Detect which cell encompasses the target text, then output its (x, y) center coordinate. 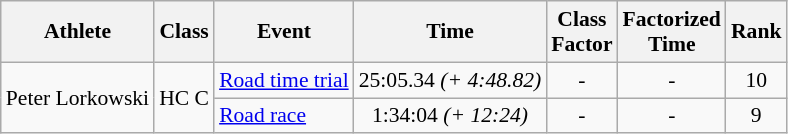
25:05.34 (+ 4:48.82) (450, 80)
Peter Lorkowski (78, 98)
Event (284, 32)
9 (756, 116)
HC C (184, 98)
10 (756, 80)
ClassFactor (582, 32)
Time (450, 32)
Road race (284, 116)
Athlete (78, 32)
Road time trial (284, 80)
Class (184, 32)
Rank (756, 32)
FactorizedTime (672, 32)
1:34:04 (+ 12:24) (450, 116)
